Detect which cell encompasses the target text, then output its (X, Y) center coordinate. 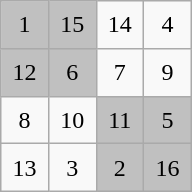
12 (25, 72)
4 (168, 25)
14 (120, 25)
3 (72, 168)
11 (120, 120)
7 (120, 72)
6 (72, 72)
13 (25, 168)
1 (25, 25)
15 (72, 25)
8 (25, 120)
16 (168, 168)
5 (168, 120)
10 (72, 120)
2 (120, 168)
9 (168, 72)
